Locate the cell with the specified text and output its (x, y) center coordinate. 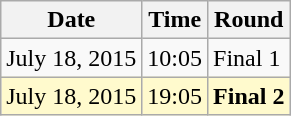
Final 2 (249, 96)
Date (72, 20)
Final 1 (249, 58)
Round (249, 20)
10:05 (175, 58)
Time (175, 20)
19:05 (175, 96)
